Return [x, y] of the center of cell containing provided text 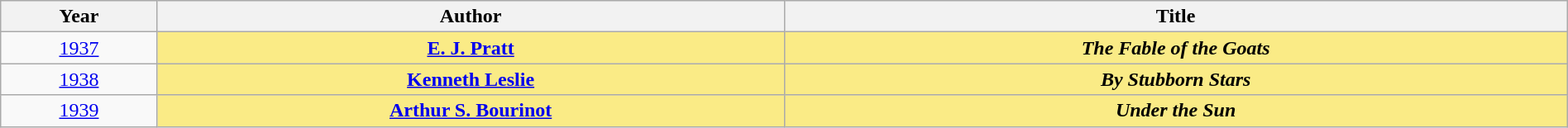
Kenneth Leslie [471, 79]
The Fable of the Goats [1176, 48]
1939 [79, 111]
By Stubborn Stars [1176, 79]
Title [1176, 17]
1938 [79, 79]
1937 [79, 48]
Author [471, 17]
Year [79, 17]
Arthur S. Bourinot [471, 111]
E. J. Pratt [471, 48]
Under the Sun [1176, 111]
